For the text-containing cell, return its midpoint in [x, y] coordinate format. 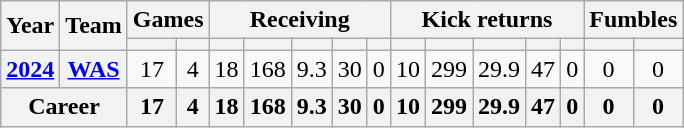
2024 [30, 69]
Kick returns [486, 20]
Receiving [300, 20]
Games [168, 20]
Year [30, 26]
WAS [94, 69]
Fumbles [634, 20]
Team [94, 26]
Career [64, 107]
